Detect which cell encompasses the target text, then output its [X, Y] center coordinate. 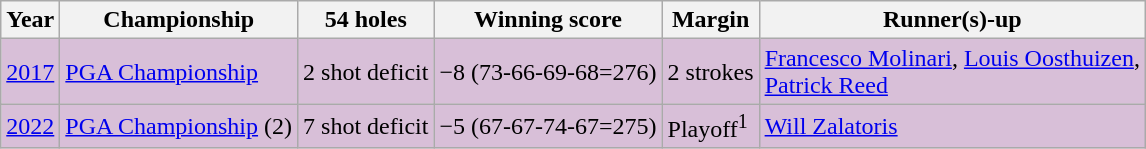
2 shot deficit [366, 72]
Runner(s)-up [952, 20]
Championship [179, 20]
−5 (67-67-74-67=275) [548, 126]
PGA Championship [179, 72]
Francesco Molinari, Louis Oosthuizen, Patrick Reed [952, 72]
2022 [30, 126]
2017 [30, 72]
54 holes [366, 20]
7 shot deficit [366, 126]
Playoff1 [710, 126]
2 strokes [710, 72]
PGA Championship (2) [179, 126]
−8 (73-66-69-68=276) [548, 72]
Margin [710, 20]
Winning score [548, 20]
Year [30, 20]
Will Zalatoris [952, 126]
